Determine the (X, Y) coordinate at the center of the cell enclosing the given text.  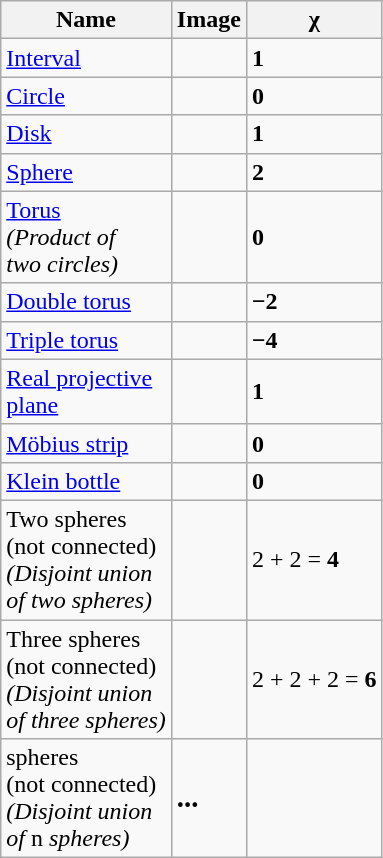
Name (86, 20)
Two spheres(not connected) (Disjoint unionof two spheres) (86, 560)
Disk (86, 134)
Interval (86, 58)
Torus (Product oftwo circles) (86, 237)
2 + 2 + 2 = 6 (314, 680)
Circle (86, 96)
Sphere (86, 172)
Real projectiveplane (86, 392)
... (208, 798)
spheres(not connected) (Disjoint unionof n spheres) (86, 798)
−4 (314, 340)
Triple torus (86, 340)
Three spheres(not connected) (Disjoint unionof three spheres) (86, 680)
χ (314, 20)
−2 (314, 302)
2 (314, 172)
Image (208, 20)
2 + 2 = 4 (314, 560)
Double torus (86, 302)
Möbius strip (86, 443)
Klein bottle (86, 481)
